Capture the cell that displays the provided text and extract its (X, Y) central coordinate. 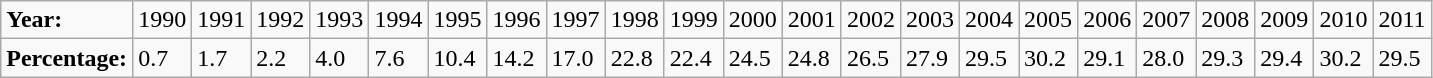
Year: (67, 20)
1995 (458, 20)
1994 (398, 20)
2011 (1402, 20)
2001 (812, 20)
22.4 (694, 58)
1.7 (222, 58)
1997 (576, 20)
2006 (1108, 20)
2002 (870, 20)
22.8 (634, 58)
2.2 (280, 58)
24.8 (812, 58)
2000 (752, 20)
29.1 (1108, 58)
0.7 (162, 58)
2003 (930, 20)
1990 (162, 20)
14.2 (516, 58)
24.5 (752, 58)
4.0 (340, 58)
29.4 (1284, 58)
2008 (1226, 20)
1992 (280, 20)
2010 (1344, 20)
1993 (340, 20)
2005 (1048, 20)
27.9 (930, 58)
Percentage: (67, 58)
10.4 (458, 58)
1996 (516, 20)
1999 (694, 20)
17.0 (576, 58)
29.3 (1226, 58)
28.0 (1166, 58)
1998 (634, 20)
7.6 (398, 58)
2009 (1284, 20)
2007 (1166, 20)
26.5 (870, 58)
2004 (990, 20)
1991 (222, 20)
